Scan for the cell matching the given text and deliver its [x, y] coordinate at center. 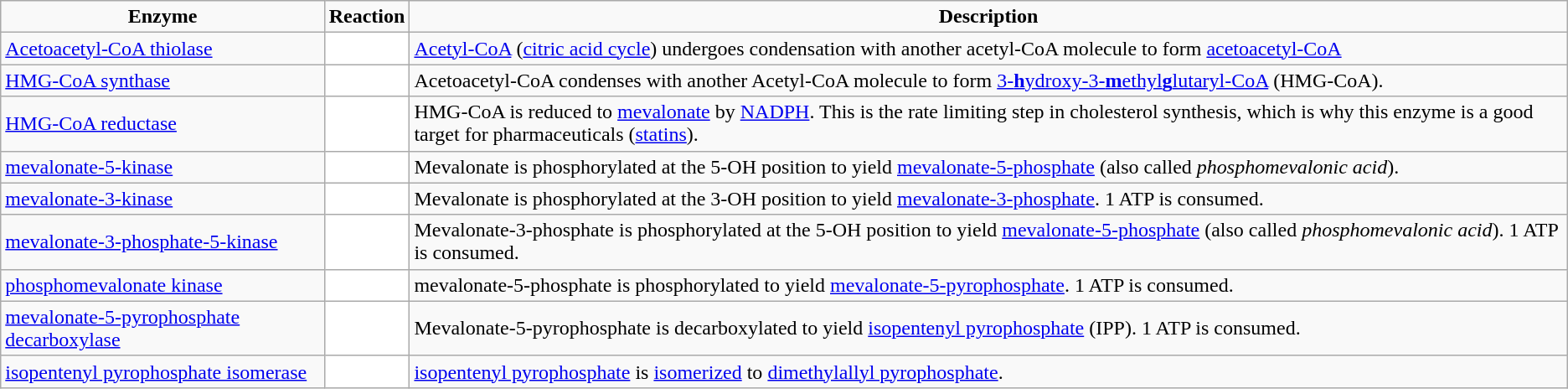
HMG-CoA synthase [162, 80]
mevalonate-5-pyrophosphate decarboxylase [162, 329]
HMG-CoA reductase [162, 124]
mevalonate-3-kinase [162, 199]
Acetoacetyl-CoA thiolase [162, 49]
Description [988, 17]
Mevalonate-5-pyrophosphate is decarboxylated to yield isopentenyl pyrophosphate (IPP). 1 ATP is consumed. [988, 329]
Reaction [367, 17]
Acetyl-CoA (citric acid cycle) undergoes condensation with another acetyl-CoA molecule to form acetoacetyl-CoA [988, 49]
Enzyme [162, 17]
isopentenyl pyrophosphate is isomerized to dimethylallyl pyrophosphate. [988, 371]
isopentenyl pyrophosphate isomerase [162, 371]
Mevalonate is phosphorylated at the 5-OH position to yield mevalonate-5-phosphate (also called phosphomevalonic acid). [988, 167]
mevalonate-5-kinase [162, 167]
Mevalonate is phosphorylated at the 3-OH position to yield mevalonate-3-phosphate. 1 ATP is consumed. [988, 199]
Acetoacetyl-CoA condenses with another Acetyl-CoA molecule to form 3-hydroxy-3-methylglutaryl-CoA (HMG-CoA). [988, 80]
mevalonate-5-phosphate is phosphorylated to yield mevalonate-5-pyrophosphate. 1 ATP is consumed. [988, 285]
mevalonate-3-phosphate-5-kinase [162, 241]
phosphomevalonate kinase [162, 285]
Mevalonate-3-phosphate is phosphorylated at the 5-OH position to yield mevalonate-5-phosphate (also called phosphomevalonic acid). 1 ATP is consumed. [988, 241]
